For the text-containing cell, return its midpoint in [X, Y] coordinate format. 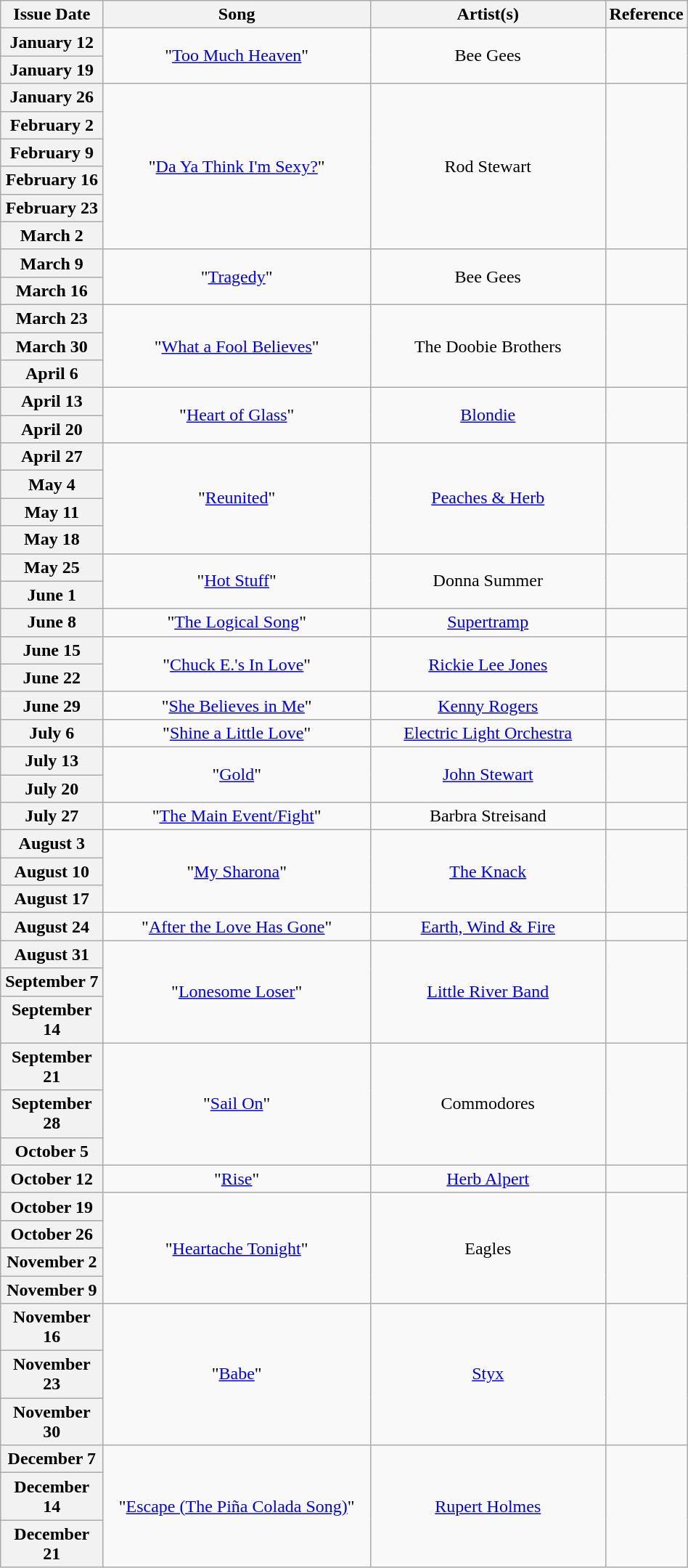
September 21 [52, 1066]
January 26 [52, 97]
"Too Much Heaven" [237, 56]
Rupert Holmes [488, 1506]
August 17 [52, 899]
"Tragedy" [237, 277]
"After the Love Has Gone" [237, 927]
April 6 [52, 374]
April 13 [52, 402]
Electric Light Orchestra [488, 733]
January 12 [52, 42]
"Lonesome Loser" [237, 992]
May 4 [52, 484]
Issue Date [52, 15]
Rickie Lee Jones [488, 664]
Donna Summer [488, 581]
June 22 [52, 678]
Supertramp [488, 622]
October 26 [52, 1234]
"The Logical Song" [237, 622]
February 2 [52, 125]
August 10 [52, 872]
June 29 [52, 705]
Commodores [488, 1104]
July 20 [52, 788]
April 20 [52, 429]
November 23 [52, 1374]
"Babe" [237, 1374]
November 16 [52, 1328]
"Heartache Tonight" [237, 1248]
"Chuck E.'s In Love" [237, 664]
May 11 [52, 512]
March 16 [52, 291]
July 13 [52, 760]
"Da Ya Think I'm Sexy?" [237, 166]
May 25 [52, 567]
"Shine a Little Love" [237, 733]
March 9 [52, 263]
Song [237, 15]
Kenny Rogers [488, 705]
June 8 [52, 622]
September 7 [52, 982]
November 9 [52, 1289]
Herb Alpert [488, 1179]
Reference [646, 15]
August 3 [52, 844]
Little River Band [488, 992]
John Stewart [488, 774]
"Rise" [237, 1179]
"Hot Stuff" [237, 581]
November 30 [52, 1422]
November 2 [52, 1262]
"Sail On" [237, 1104]
"Gold" [237, 774]
Styx [488, 1374]
Artist(s) [488, 15]
December 7 [52, 1459]
February 16 [52, 180]
April 27 [52, 457]
Earth, Wind & Fire [488, 927]
December 21 [52, 1544]
January 19 [52, 70]
Barbra Streisand [488, 816]
Blondie [488, 415]
October 19 [52, 1206]
"What a Fool Believes" [237, 346]
March 30 [52, 346]
July 27 [52, 816]
The Doobie Brothers [488, 346]
"She Believes in Me" [237, 705]
August 24 [52, 927]
October 12 [52, 1179]
September 14 [52, 1020]
October 5 [52, 1151]
March 23 [52, 318]
"The Main Event/Fight" [237, 816]
"Escape (The Piña Colada Song)" [237, 1506]
Eagles [488, 1248]
"Reunited" [237, 498]
August 31 [52, 954]
June 15 [52, 650]
Rod Stewart [488, 166]
Peaches & Herb [488, 498]
December 14 [52, 1496]
The Knack [488, 872]
July 6 [52, 733]
"Heart of Glass" [237, 415]
February 9 [52, 153]
June 1 [52, 595]
May 18 [52, 540]
February 23 [52, 208]
March 2 [52, 235]
"My Sharona" [237, 872]
September 28 [52, 1114]
